Capture the cell that displays the provided text and extract its [X, Y] central coordinate. 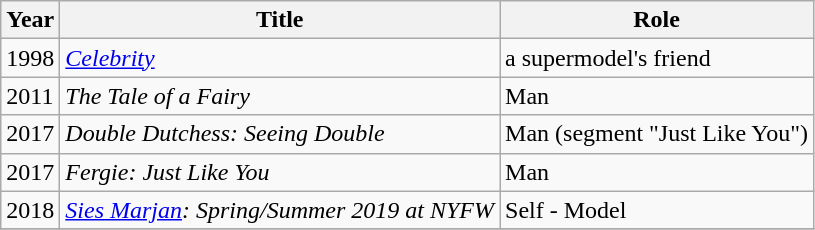
Celebrity [280, 58]
1998 [30, 58]
Fergie: Just Like You [280, 172]
a supermodel's friend [657, 58]
2018 [30, 210]
Double Dutchess: Seeing Double [280, 134]
The Tale of a Fairy [280, 96]
2011 [30, 96]
Year [30, 20]
Sies Marjan: Spring/Summer 2019 at NYFW [280, 210]
Role [657, 20]
Title [280, 20]
Self - Model [657, 210]
Man (segment "Just Like You") [657, 134]
